Identify which cell holds the provided text, then report its (X, Y) central coordinate. 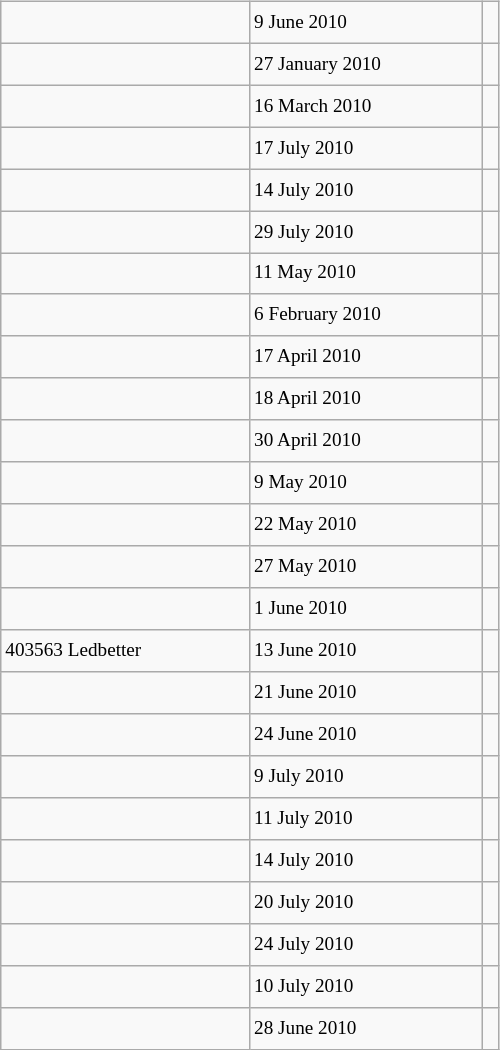
27 May 2010 (366, 567)
28 June 2010 (366, 1028)
17 April 2010 (366, 357)
403563 Ledbetter (126, 651)
21 June 2010 (366, 693)
29 July 2010 (366, 232)
24 June 2010 (366, 735)
22 May 2010 (366, 525)
27 January 2010 (366, 64)
30 April 2010 (366, 441)
18 April 2010 (366, 399)
9 June 2010 (366, 22)
24 July 2010 (366, 944)
17 July 2010 (366, 148)
6 February 2010 (366, 315)
10 July 2010 (366, 986)
11 July 2010 (366, 819)
1 June 2010 (366, 609)
9 July 2010 (366, 777)
20 July 2010 (366, 902)
16 March 2010 (366, 106)
13 June 2010 (366, 651)
9 May 2010 (366, 483)
11 May 2010 (366, 274)
